Scan for the cell matching the given text and deliver its [X, Y] coordinate at center. 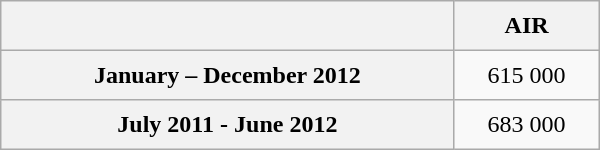
615 000 [526, 75]
January – December 2012 [228, 75]
July 2011 - June 2012 [228, 125]
AIR [526, 26]
683 000 [526, 125]
